Locate the cell with the specified text and output its (X, Y) center coordinate. 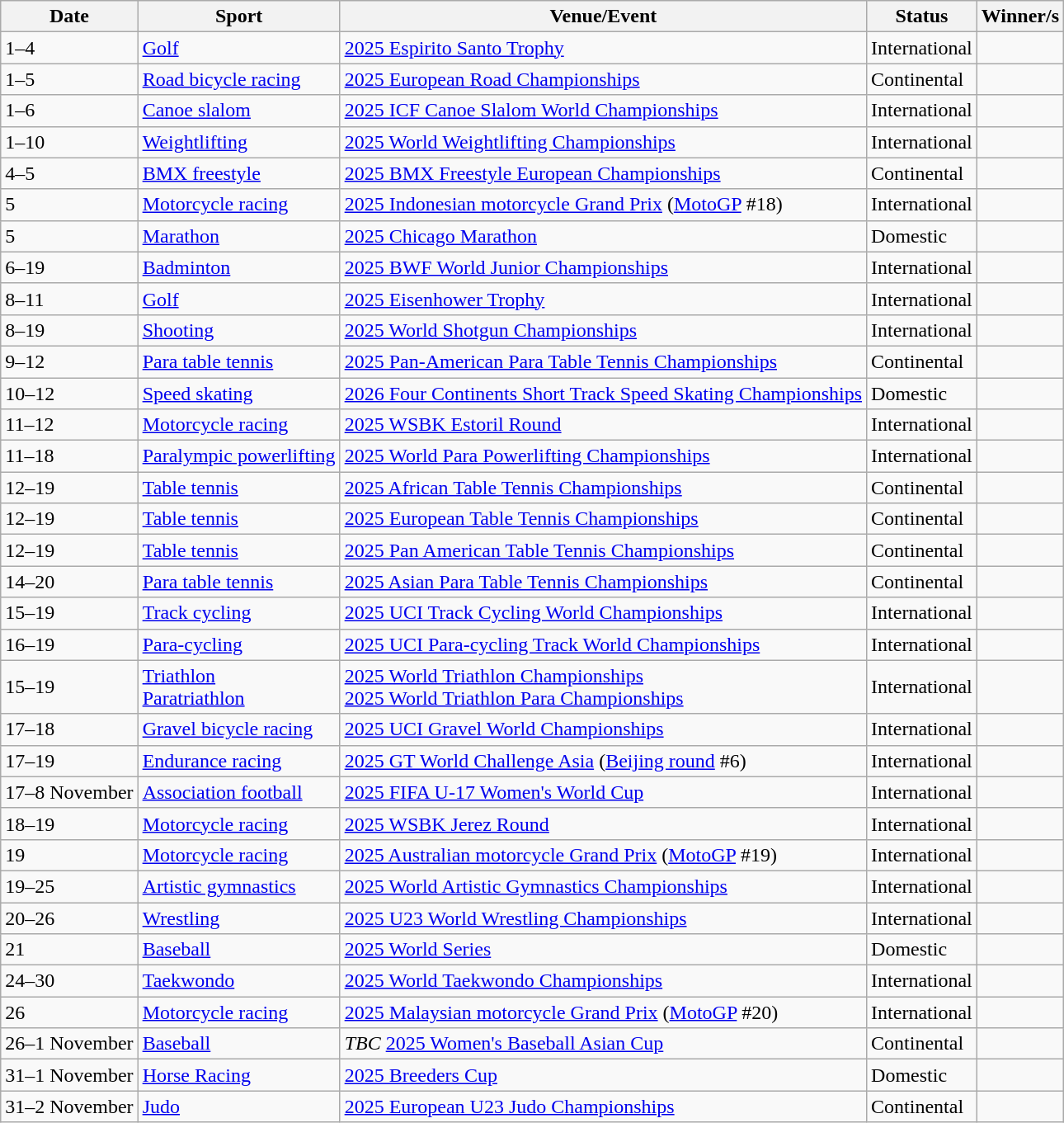
11–12 (69, 425)
2025 African Table Tennis Championships (603, 488)
Weightlifting (239, 142)
21 (69, 950)
14–20 (69, 582)
2025 World Taekwondo Championships (603, 981)
11–18 (69, 456)
17–8 November (69, 792)
Marathon (239, 236)
2025 Asian Para Table Tennis Championships (603, 582)
26–1 November (69, 1044)
2025 World Weightlifting Championships (603, 142)
2025 World Para Powerlifting Championships (603, 456)
Shooting (239, 330)
1–5 (69, 79)
31–2 November (69, 1106)
2025 BWF World Junior Championships (603, 267)
26 (69, 1012)
2025 Pan American Table Tennis Championships (603, 550)
Judo (239, 1106)
2025 World Series (603, 950)
19–25 (69, 886)
2025 Pan-American Para Table Tennis Championships (603, 361)
2025 Breeders Cup (603, 1075)
2025 GT World Challenge Asia (Beijing round #6) (603, 761)
19 (69, 855)
Badminton (239, 267)
Taekwondo (239, 981)
2026 Four Continents Short Track Speed Skating Championships (603, 394)
8–11 (69, 299)
16–19 (69, 644)
Venue/Event (603, 17)
10–12 (69, 394)
2025 European Table Tennis Championships (603, 519)
2025 UCI Track Cycling World Championships (603, 613)
Status (922, 17)
2025 UCI Gravel World Championships (603, 729)
2025 European U23 Judo Championships (603, 1106)
2025 Eisenhower Trophy (603, 299)
Sport (239, 17)
1–6 (69, 111)
4–5 (69, 173)
Speed skating (239, 394)
17–19 (69, 761)
2025 UCI Para-cycling Track World Championships (603, 644)
TBC 2025 Women's Baseball Asian Cup (603, 1044)
2025 ICF Canoe Slalom World Championships (603, 111)
2025 World Artistic Gymnastics Championships (603, 886)
Road bicycle racing (239, 79)
18–19 (69, 823)
Track cycling (239, 613)
Wrestling (239, 918)
2025 World Shotgun Championships (603, 330)
1–10 (69, 142)
Horse Racing (239, 1075)
31–1 November (69, 1075)
2025 Chicago Marathon (603, 236)
Gravel bicycle racing (239, 729)
2025 WSBK Estoril Round (603, 425)
Winner/s (1019, 17)
20–26 (69, 918)
2025 European Road Championships (603, 79)
Association football (239, 792)
17–18 (69, 729)
Para-cycling (239, 644)
2025 Australian motorcycle Grand Prix (MotoGP #19) (603, 855)
2025 Espirito Santo Trophy (603, 48)
2025 BMX Freestyle European Championships (603, 173)
2025 FIFA U-17 Women's World Cup (603, 792)
9–12 (69, 361)
Endurance racing (239, 761)
2025 WSBK Jerez Round (603, 823)
TriathlonParatriathlon (239, 687)
Date (69, 17)
BMX freestyle (239, 173)
2025 World Triathlon Championships 2025 World Triathlon Para Championships (603, 687)
2025 Malaysian motorcycle Grand Prix (MotoGP #20) (603, 1012)
Paralympic powerlifting (239, 456)
1–4 (69, 48)
24–30 (69, 981)
6–19 (69, 267)
Artistic gymnastics (239, 886)
Canoe slalom (239, 111)
2025 Indonesian motorcycle Grand Prix (MotoGP #18) (603, 205)
2025 U23 World Wrestling Championships (603, 918)
8–19 (69, 330)
